Return [x, y] of the center of cell containing provided text 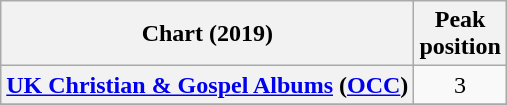
3 [460, 85]
UK Christian & Gospel Albums (OCC) [208, 85]
Chart (2019) [208, 34]
Peakposition [460, 34]
